Return the (x, y) coordinate for the center point of the cell that contains the specified text.  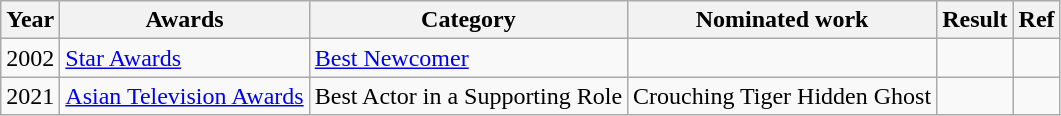
Year (30, 20)
Crouching Tiger Hidden Ghost (782, 96)
Best Actor in a Supporting Role (468, 96)
Best Newcomer (468, 58)
Star Awards (184, 58)
Ref (1036, 20)
Awards (184, 20)
Asian Television Awards (184, 96)
Category (468, 20)
Nominated work (782, 20)
Result (975, 20)
2021 (30, 96)
2002 (30, 58)
